Identify which cell holds the provided text, then report its [x, y] central coordinate. 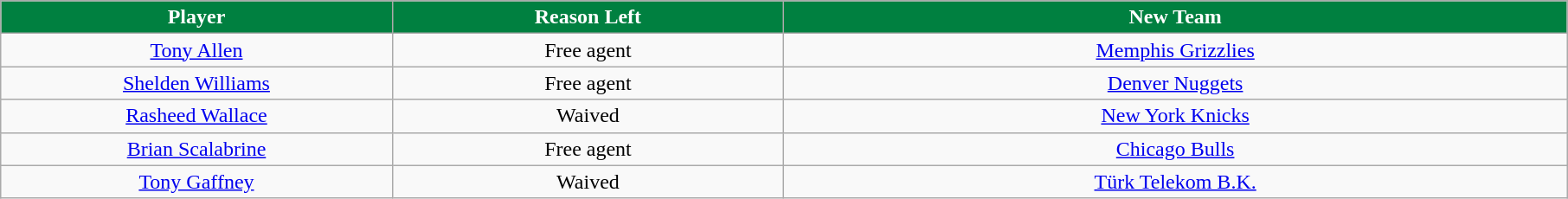
Player [196, 17]
Reason Left [588, 17]
Denver Nuggets [1175, 83]
Brian Scalabrine [196, 149]
Memphis Grizzlies [1175, 50]
Chicago Bulls [1175, 149]
New Team [1175, 17]
New York Knicks [1175, 116]
Tony Allen [196, 50]
Shelden Williams [196, 83]
Türk Telekom B.K. [1175, 182]
Tony Gaffney [196, 182]
Rasheed Wallace [196, 116]
